Provide the [X, Y] coordinate of the cell's center where the given text is located.  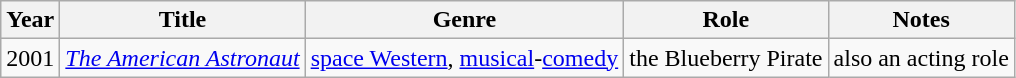
space Western, musical-comedy [464, 58]
Title [182, 20]
2001 [30, 58]
the Blueberry Pirate [726, 58]
also an acting role [921, 58]
Genre [464, 20]
Role [726, 20]
Year [30, 20]
Notes [921, 20]
The American Astronaut [182, 58]
